Extract the [x, y] coordinate from the center of the cell holding the provided text.  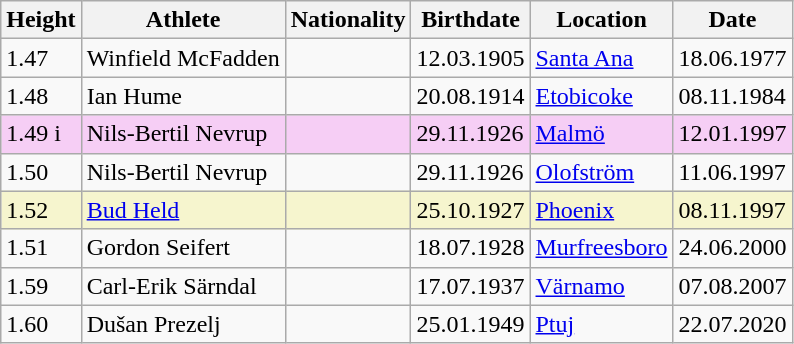
08.11.1997 [732, 210]
Winfield McFadden [183, 58]
25.01.1949 [470, 324]
Olofström [602, 172]
1.49 i [41, 134]
25.10.1927 [470, 210]
Date [732, 20]
Carl-Erik Särndal [183, 286]
Murfreesboro [602, 248]
Malmö [602, 134]
22.07.2020 [732, 324]
20.08.1914 [470, 96]
Height [41, 20]
Athlete [183, 20]
17.07.1937 [470, 286]
1.47 [41, 58]
Phoenix [602, 210]
Santa Ana [602, 58]
Värnamo [602, 286]
11.06.1997 [732, 172]
18.07.1928 [470, 248]
1.48 [41, 96]
07.08.2007 [732, 286]
1.60 [41, 324]
Nationality [348, 20]
Ptuj [602, 324]
1.59 [41, 286]
Gordon Seifert [183, 248]
Bud Held [183, 210]
12.01.1997 [732, 134]
1.50 [41, 172]
Ian Hume [183, 96]
18.06.1977 [732, 58]
Birthdate [470, 20]
24.06.2000 [732, 248]
Location [602, 20]
1.51 [41, 248]
08.11.1984 [732, 96]
12.03.1905 [470, 58]
Etobicoke [602, 96]
1.52 [41, 210]
Dušan Prezelj [183, 324]
